Scan for the cell matching the given text and deliver its (x, y) coordinate at center. 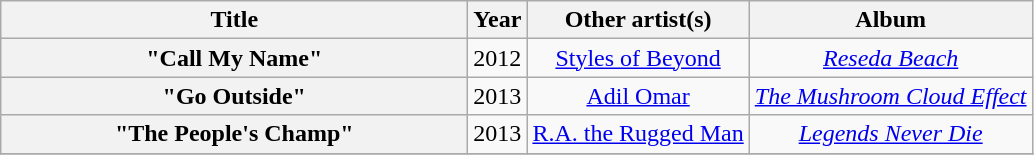
"Go Outside" (234, 96)
Year (498, 20)
"Call My Name" (234, 58)
2012 (498, 58)
R.A. the Rugged Man (638, 134)
Legends Never Die (890, 134)
The Mushroom Cloud Effect (890, 96)
Adil Omar (638, 96)
Other artist(s) (638, 20)
Reseda Beach (890, 58)
Album (890, 20)
Styles of Beyond (638, 58)
"The People's Champ" (234, 134)
Title (234, 20)
